Identify which cell holds the provided text, then report its [x, y] central coordinate. 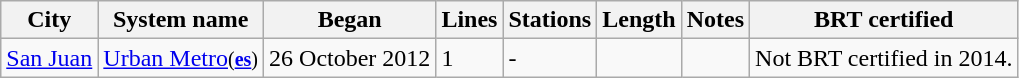
- [550, 58]
1 [470, 58]
26 October 2012 [350, 58]
Not BRT certified in 2014. [884, 58]
Lines [470, 20]
City [50, 20]
System name [181, 20]
BRT certified [884, 20]
Began [350, 20]
Notes [715, 20]
Stations [550, 20]
Length [639, 20]
Urban Metro(es) [181, 58]
San Juan [50, 58]
